Output the [X, Y] coordinate of the center of the cell containing the given text.  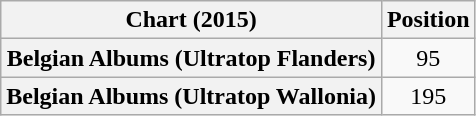
Chart (2015) [192, 20]
Belgian Albums (Ultratop Flanders) [192, 58]
195 [428, 96]
Position [428, 20]
Belgian Albums (Ultratop Wallonia) [192, 96]
95 [428, 58]
